Identify which cell holds the provided text, then report its (x, y) central coordinate. 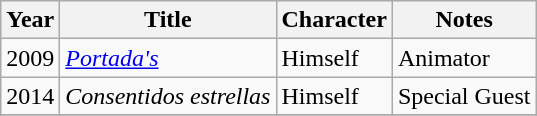
2009 (30, 58)
Portada's (168, 58)
Year (30, 20)
Consentidos estrellas (168, 96)
Character (334, 20)
2014 (30, 96)
Title (168, 20)
Special Guest (464, 96)
Notes (464, 20)
Animator (464, 58)
